From the cell containing the given text, extract its center point as (X, Y) coordinate. 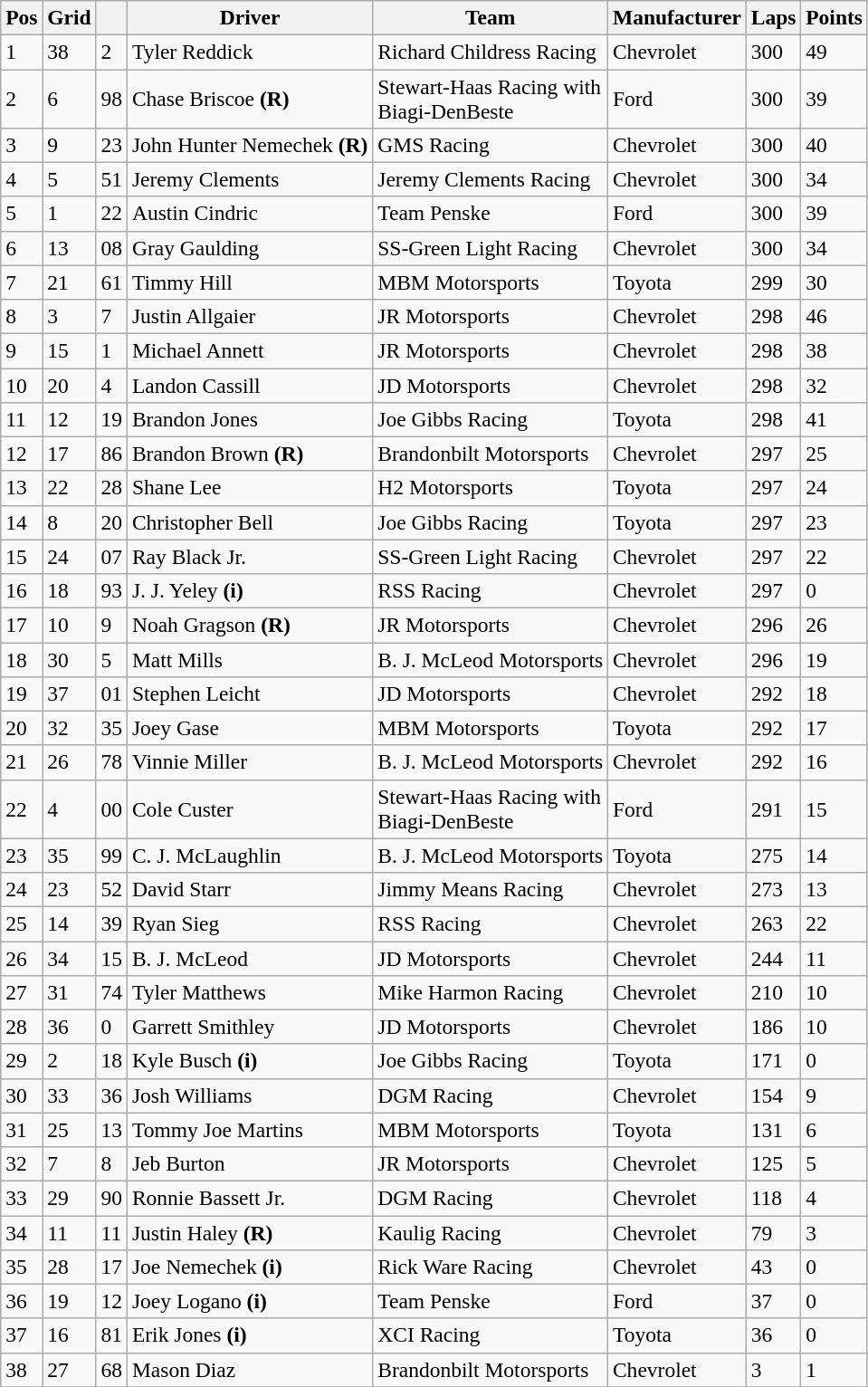
Cole Custer (250, 809)
275 (773, 856)
Josh Williams (250, 1095)
61 (111, 282)
Pos (22, 17)
Mason Diaz (250, 1370)
J. J. Yeley (i) (250, 590)
154 (773, 1095)
Manufacturer (677, 17)
43 (773, 1267)
08 (111, 248)
131 (773, 1130)
Jeremy Clements (250, 179)
Chase Briscoe (R) (250, 98)
Team (491, 17)
Gray Gaulding (250, 248)
Christopher Bell (250, 522)
Rick Ware Racing (491, 1267)
B. J. McLeod (250, 958)
H2 Motorsports (491, 488)
Ronnie Bassett Jr. (250, 1198)
Jeremy Clements Racing (491, 179)
Brandon Jones (250, 419)
Landon Cassill (250, 385)
52 (111, 889)
Erik Jones (i) (250, 1335)
78 (111, 762)
210 (773, 992)
Vinnie Miller (250, 762)
Jimmy Means Racing (491, 889)
Ryan Sieg (250, 923)
46 (835, 316)
74 (111, 992)
49 (835, 52)
171 (773, 1061)
Tyler Matthews (250, 992)
51 (111, 179)
C. J. McLaughlin (250, 856)
186 (773, 1027)
Matt Mills (250, 659)
Noah Gragson (R) (250, 625)
Justin Allgaier (250, 316)
Points (835, 17)
Tyler Reddick (250, 52)
Grid (69, 17)
90 (111, 1198)
Driver (250, 17)
86 (111, 454)
07 (111, 557)
Joey Gase (250, 728)
Brandon Brown (R) (250, 454)
81 (111, 1335)
Mike Harmon Racing (491, 992)
David Starr (250, 889)
41 (835, 419)
XCI Racing (491, 1335)
GMS Racing (491, 145)
Kyle Busch (i) (250, 1061)
Joey Logano (i) (250, 1301)
68 (111, 1370)
93 (111, 590)
Jeb Burton (250, 1163)
Austin Cindric (250, 214)
125 (773, 1163)
Tommy Joe Martins (250, 1130)
Stephen Leicht (250, 693)
99 (111, 856)
Richard Childress Racing (491, 52)
244 (773, 958)
John Hunter Nemechek (R) (250, 145)
273 (773, 889)
Timmy Hill (250, 282)
98 (111, 98)
Shane Lee (250, 488)
Ray Black Jr. (250, 557)
79 (773, 1232)
Joe Nemechek (i) (250, 1267)
Justin Haley (R) (250, 1232)
01 (111, 693)
299 (773, 282)
118 (773, 1198)
00 (111, 809)
40 (835, 145)
Michael Annett (250, 350)
291 (773, 809)
263 (773, 923)
Garrett Smithley (250, 1027)
Kaulig Racing (491, 1232)
Laps (773, 17)
